For the text-containing cell, return its midpoint in (x, y) coordinate format. 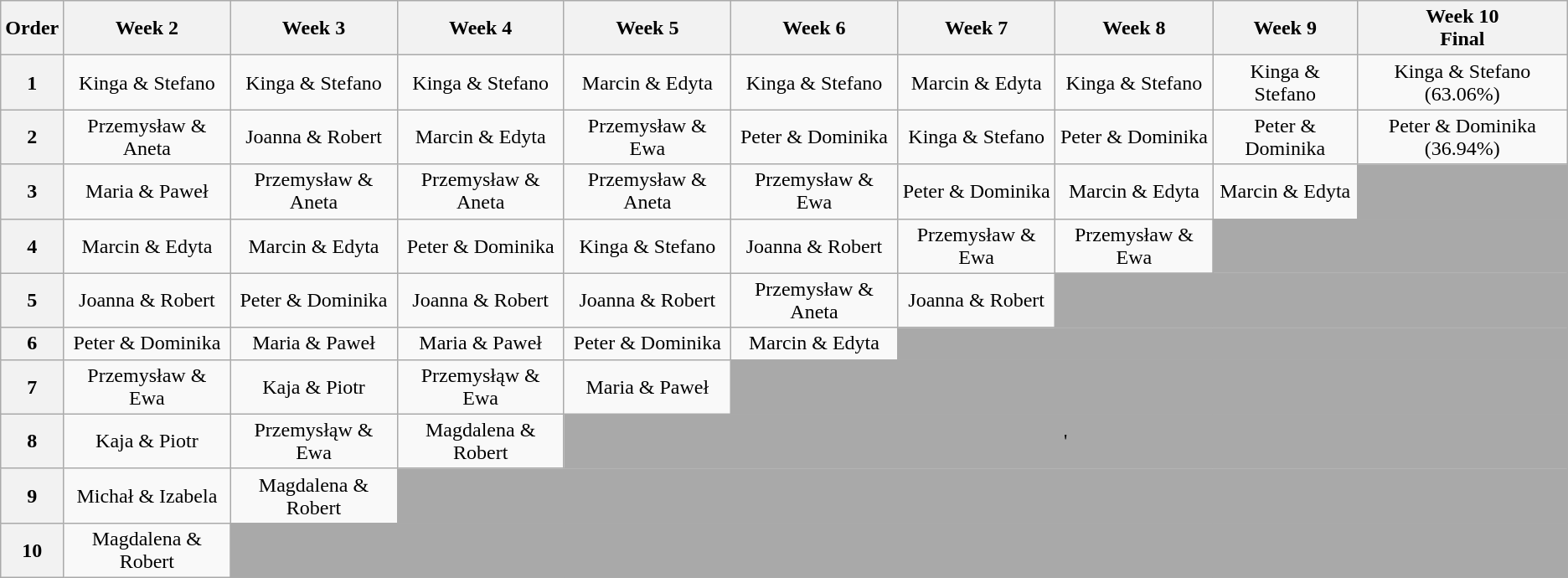
4 (32, 246)
8 (32, 441)
Week 3 (313, 28)
Week 8 (1134, 28)
Week 5 (647, 28)
6 (32, 343)
2 (32, 137)
Week 4 (481, 28)
' (1065, 441)
Week 9 (1285, 28)
Week 10Final (1462, 28)
5 (32, 300)
3 (32, 191)
7 (32, 387)
Week 6 (814, 28)
10 (32, 550)
9 (32, 496)
Michał & Izabela (147, 496)
Kinga & Stefano (63.06%) (1462, 82)
Order (32, 28)
Week 2 (147, 28)
Peter & Dominika (36.94%) (1462, 137)
1 (32, 82)
Week 7 (977, 28)
